Identify which cell holds the provided text, then report its (x, y) central coordinate. 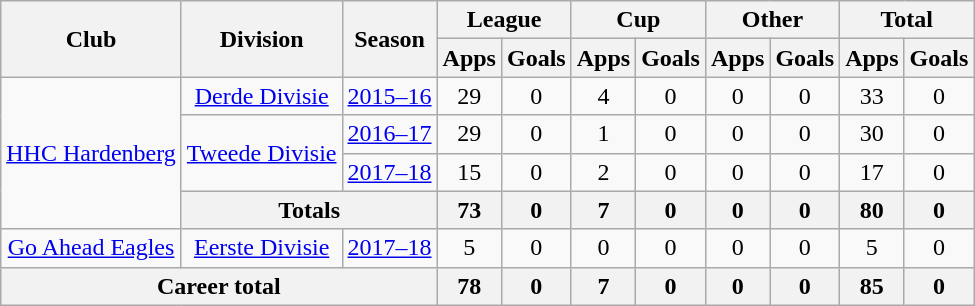
Division (262, 39)
33 (872, 96)
HHC Hardenberg (92, 153)
Derde Divisie (262, 96)
League (504, 20)
2 (603, 172)
1 (603, 134)
2016–17 (390, 134)
Eerste Divisie (262, 248)
Season (390, 39)
80 (872, 210)
73 (469, 210)
4 (603, 96)
30 (872, 134)
2015–16 (390, 96)
Club (92, 39)
15 (469, 172)
78 (469, 286)
Go Ahead Eagles (92, 248)
Totals (309, 210)
Tweede Divisie (262, 153)
Total (907, 20)
Cup (638, 20)
Career total (219, 286)
17 (872, 172)
Other (772, 20)
85 (872, 286)
